Search for the cell housing the specified text and yield its [x, y] center coordinate. 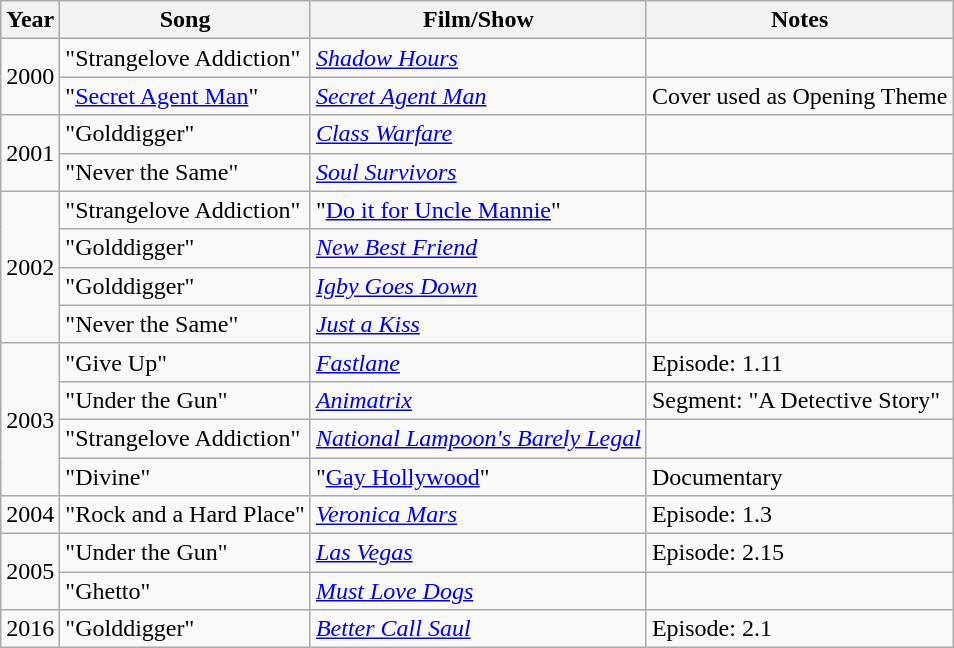
Cover used as Opening Theme [800, 96]
"Do it for Uncle Mannie" [478, 210]
Notes [800, 20]
Documentary [800, 477]
2016 [30, 629]
Class Warfare [478, 134]
2003 [30, 419]
Episode: 2.1 [800, 629]
2001 [30, 153]
Song [186, 20]
"Secret Agent Man" [186, 96]
Soul Survivors [478, 172]
2002 [30, 267]
Fastlane [478, 362]
Episode: 2.15 [800, 553]
2005 [30, 572]
Episode: 1.3 [800, 515]
Animatrix [478, 400]
Year [30, 20]
Better Call Saul [478, 629]
Veronica Mars [478, 515]
Just a Kiss [478, 324]
Secret Agent Man [478, 96]
Igby Goes Down [478, 286]
"Divine" [186, 477]
Film/Show [478, 20]
Must Love Dogs [478, 591]
2004 [30, 515]
Segment: "A Detective Story" [800, 400]
"Gay Hollywood" [478, 477]
2000 [30, 77]
Shadow Hours [478, 58]
"Ghetto" [186, 591]
New Best Friend [478, 248]
Las Vegas [478, 553]
"Give Up" [186, 362]
"Rock and a Hard Place" [186, 515]
National Lampoon's Barely Legal [478, 438]
Episode: 1.11 [800, 362]
